Locate the cell with the specified text and output its [x, y] center coordinate. 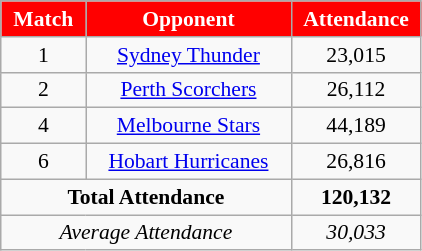
2 [44, 90]
Attendance [356, 19]
23,015 [356, 55]
6 [44, 162]
1 [44, 55]
Average Attendance [146, 233]
4 [44, 126]
120,132 [356, 197]
26,816 [356, 162]
Total Attendance [146, 197]
Opponent [188, 19]
Sydney Thunder [188, 55]
Hobart Hurricanes [188, 162]
30,033 [356, 233]
Melbourne Stars [188, 126]
26,112 [356, 90]
Match [44, 19]
44,189 [356, 126]
Perth Scorchers [188, 90]
